Detect which cell encompasses the target text, then output its (x, y) center coordinate. 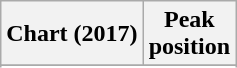
Peakposition (189, 34)
Chart (2017) (72, 34)
